Return (X, Y) of the center of cell containing provided text 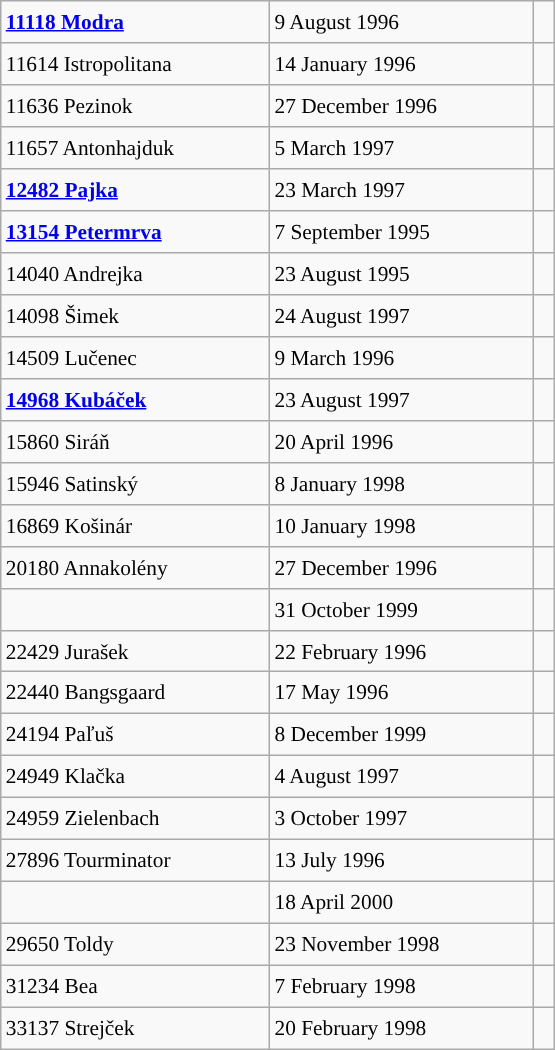
9 March 1996 (401, 358)
9 August 1996 (401, 22)
13 July 1996 (401, 861)
24959 Zielenbach (136, 819)
5 March 1997 (401, 148)
16869 Košinár (136, 525)
17 May 1996 (401, 693)
8 January 1998 (401, 483)
20 February 1998 (401, 1028)
15946 Satinský (136, 483)
14509 Lučenec (136, 358)
15860 Siráň (136, 441)
12482 Pajka (136, 190)
24949 Klačka (136, 777)
23 August 1995 (401, 274)
27896 Tourminator (136, 861)
18 April 2000 (401, 903)
31 October 1999 (401, 609)
22 February 1996 (401, 651)
23 August 1997 (401, 399)
11657 Antonhajduk (136, 148)
11636 Pezinok (136, 106)
29650 Toldy (136, 945)
20 April 1996 (401, 441)
14040 Andrejka (136, 274)
24 August 1997 (401, 316)
23 November 1998 (401, 945)
8 December 1999 (401, 735)
13154 Petermrva (136, 232)
20180 Annakolény (136, 567)
22440 Bangsgaard (136, 693)
7 February 1998 (401, 986)
31234 Bea (136, 986)
3 October 1997 (401, 819)
14968 Kubáček (136, 399)
14098 Šimek (136, 316)
23 March 1997 (401, 190)
22429 Jurašek (136, 651)
11614 Istropolitana (136, 64)
7 September 1995 (401, 232)
14 January 1996 (401, 64)
10 January 1998 (401, 525)
33137 Strejček (136, 1028)
4 August 1997 (401, 777)
11118 Modra (136, 22)
24194 Paľuš (136, 735)
